Scan for the cell matching the given text and deliver its (x, y) coordinate at center. 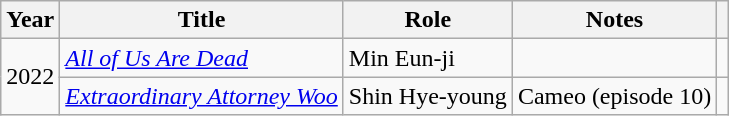
2022 (30, 77)
All of Us Are Dead (202, 58)
Year (30, 20)
Extraordinary Attorney Woo (202, 96)
Shin Hye-young (428, 96)
Notes (614, 20)
Role (428, 20)
Title (202, 20)
Min Eun-ji (428, 58)
Cameo (episode 10) (614, 96)
